Determine the [X, Y] coordinate at the center of the cell enclosing the given text.  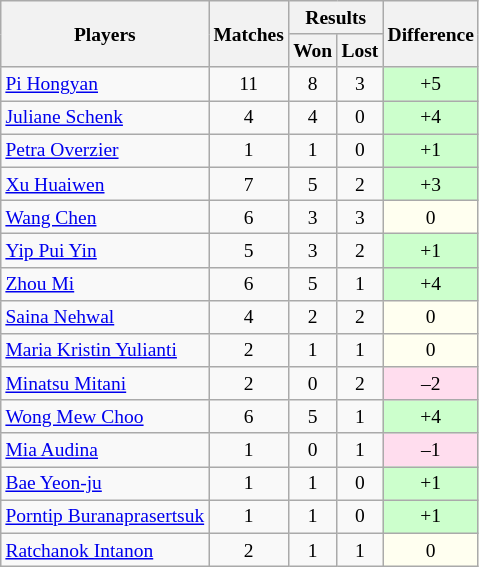
Players [105, 34]
Bae Yeon-ju [105, 484]
Maria Kristin Yulianti [105, 350]
Porntip Buranaprasertsuk [105, 516]
Minatsu Mitani [105, 384]
Xu Huaiwen [105, 184]
Difference [431, 34]
Yip Pui Yin [105, 250]
11 [249, 84]
–2 [431, 384]
Pi Hongyan [105, 84]
Lost [360, 50]
8 [312, 84]
Mia Audina [105, 450]
Petra Overzier [105, 150]
Juliane Schenk [105, 118]
Wong Mew Choo [105, 416]
Results [335, 18]
7 [249, 184]
+3 [431, 184]
–1 [431, 450]
+5 [431, 84]
Matches [249, 34]
Saina Nehwal [105, 316]
Wang Chen [105, 216]
Zhou Mi [105, 284]
Ratchanok Intanon [105, 550]
Won [312, 50]
